Provide the [x, y] coordinate of the cell's center where the given text is located.  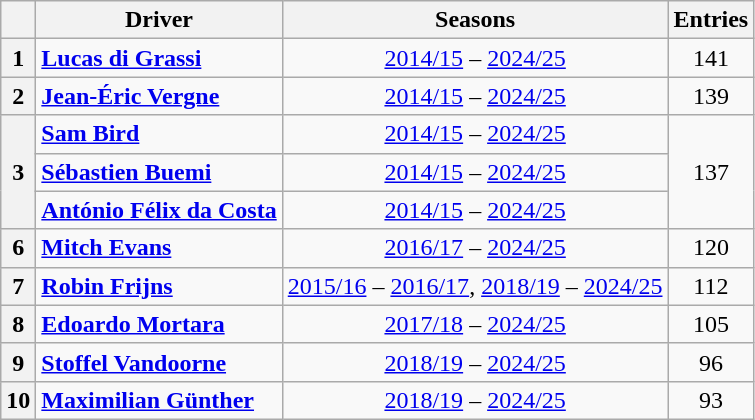
2017/18 – 2024/25 [475, 324]
Edoardo Mortara [159, 324]
Jean-Éric Vergne [159, 96]
Mitch Evans [159, 248]
Lucas di Grassi [159, 58]
96 [711, 362]
Entries [711, 20]
Sébastien Buemi [159, 172]
Sam Bird [159, 134]
6 [18, 248]
2 [18, 96]
141 [711, 58]
3 [18, 172]
105 [711, 324]
120 [711, 248]
93 [711, 400]
2015/16 – 2016/17, 2018/19 – 2024/25 [475, 286]
137 [711, 172]
139 [711, 96]
10 [18, 400]
7 [18, 286]
8 [18, 324]
Stoffel Vandoorne [159, 362]
Robin Frijns [159, 286]
2016/17 – 2024/25 [475, 248]
António Félix da Costa [159, 210]
Seasons [475, 20]
1 [18, 58]
Driver [159, 20]
112 [711, 286]
9 [18, 362]
Maximilian Günther [159, 400]
